Capture the cell that displays the provided text and extract its [x, y] central coordinate. 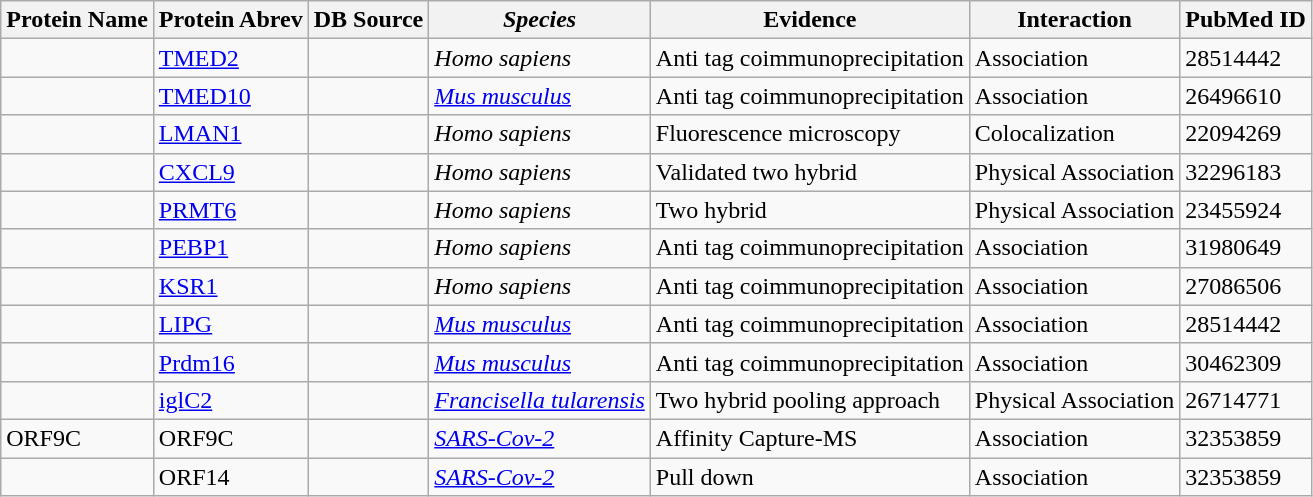
TMED10 [230, 96]
Colocalization [1074, 134]
31980649 [1246, 248]
Prdm16 [230, 362]
Validated two hybrid [810, 172]
ORF14 [230, 477]
32296183 [1246, 172]
22094269 [1246, 134]
26496610 [1246, 96]
KSR1 [230, 286]
Two hybrid [810, 210]
Affinity Capture-MS [810, 438]
PRMT6 [230, 210]
PubMed ID [1246, 20]
Francisella tularensis [540, 400]
26714771 [1246, 400]
Pull down [810, 477]
27086506 [1246, 286]
CXCL9 [230, 172]
Protein Abrev [230, 20]
DB Source [368, 20]
Evidence [810, 20]
TMED2 [230, 58]
LMAN1 [230, 134]
LIPG [230, 324]
Species [540, 20]
23455924 [1246, 210]
30462309 [1246, 362]
Protein Name [78, 20]
Fluorescence microscopy [810, 134]
iglC2 [230, 400]
Two hybrid pooling approach [810, 400]
PEBP1 [230, 248]
Interaction [1074, 20]
